For the text-containing cell, return its midpoint in [X, Y] coordinate format. 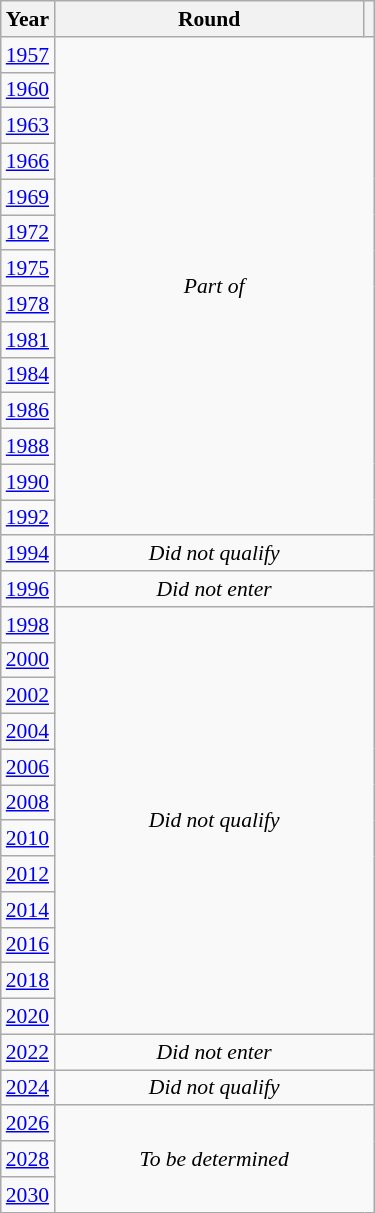
1998 [28, 625]
2016 [28, 945]
1972 [28, 233]
1986 [28, 411]
2020 [28, 1017]
1981 [28, 340]
1988 [28, 447]
1992 [28, 518]
2030 [28, 1195]
2010 [28, 839]
1960 [28, 90]
2006 [28, 767]
Round [209, 19]
1994 [28, 554]
1996 [28, 589]
2000 [28, 660]
2026 [28, 1124]
1969 [28, 197]
2008 [28, 803]
Year [28, 19]
2018 [28, 981]
1957 [28, 55]
2014 [28, 910]
1978 [28, 304]
1990 [28, 482]
2028 [28, 1159]
To be determined [214, 1160]
1984 [28, 375]
2022 [28, 1052]
1966 [28, 162]
2024 [28, 1088]
1963 [28, 126]
2004 [28, 732]
2012 [28, 874]
1975 [28, 269]
Part of [214, 286]
2002 [28, 696]
